Identify which cell holds the provided text, then report its [x, y] central coordinate. 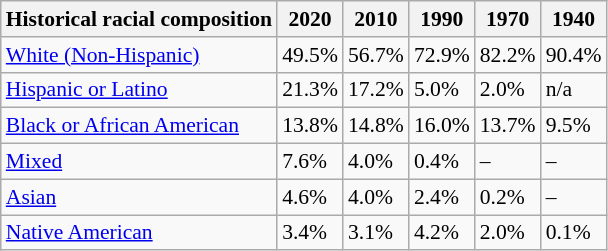
3.1% [376, 233]
7.6% [310, 162]
White (Non-Hispanic) [139, 55]
Mixed [139, 162]
90.4% [574, 55]
82.2% [508, 55]
3.4% [310, 233]
72.9% [442, 55]
Native American [139, 233]
9.5% [574, 126]
Historical racial composition [139, 19]
4.2% [442, 233]
16.0% [442, 126]
2020 [310, 19]
0.2% [508, 197]
0.1% [574, 233]
49.5% [310, 55]
2010 [376, 19]
13.8% [310, 126]
56.7% [376, 55]
Asian [139, 197]
n/a [574, 90]
Black or African American [139, 126]
0.4% [442, 162]
1990 [442, 19]
17.2% [376, 90]
1970 [508, 19]
4.6% [310, 197]
1940 [574, 19]
14.8% [376, 126]
Hispanic or Latino [139, 90]
5.0% [442, 90]
13.7% [508, 126]
2.4% [442, 197]
21.3% [310, 90]
